Identify which cell holds the provided text, then report its (X, Y) central coordinate. 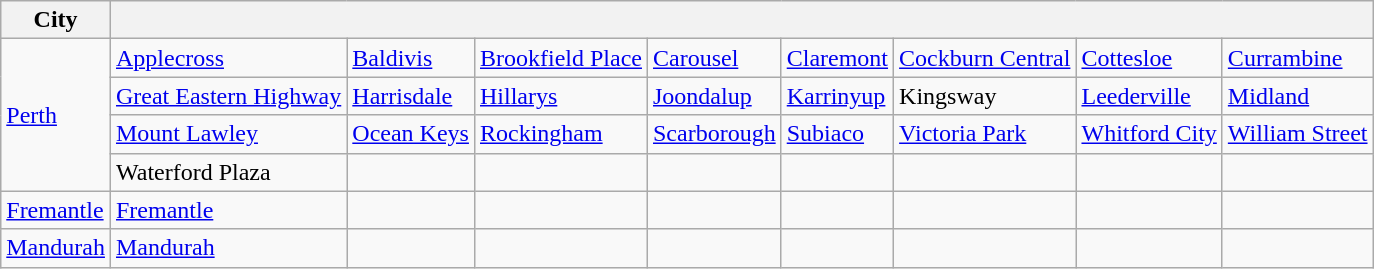
Claremont (837, 58)
Great Eastern Highway (228, 96)
Kingsway (985, 96)
William Street (1298, 134)
Leederville (1149, 96)
Waterford Plaza (228, 172)
Victoria Park (985, 134)
Scarborough (714, 134)
Perth (56, 115)
Hillarys (560, 96)
Joondalup (714, 96)
Ocean Keys (411, 134)
Subiaco (837, 134)
Rockingham (560, 134)
Harrisdale (411, 96)
Brookfield Place (560, 58)
Cockburn Central (985, 58)
Midland (1298, 96)
City (56, 20)
Baldivis (411, 58)
Whitford City (1149, 134)
Cottesloe (1149, 58)
Mount Lawley (228, 134)
Currambine (1298, 58)
Karrinyup (837, 96)
Carousel (714, 58)
Applecross (228, 58)
